Return [X, Y] of the center of cell containing provided text 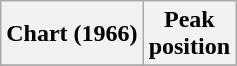
Chart (1966) [72, 34]
Peakposition [189, 34]
